Identify which cell holds the provided text, then report its [X, Y] central coordinate. 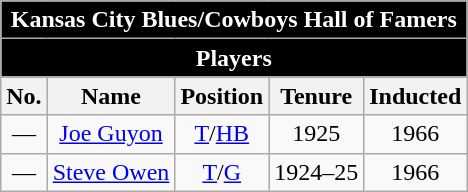
T/G [222, 172]
Kansas City Blues/Cowboys Hall of Famers [234, 20]
1924–25 [316, 172]
No. [24, 96]
Position [222, 96]
T/HB [222, 134]
Joe Guyon [111, 134]
Steve Owen [111, 172]
Players [234, 58]
Name [111, 96]
Tenure [316, 96]
1925 [316, 134]
Inducted [416, 96]
